Capture the cell that displays the provided text and extract its [x, y] central coordinate. 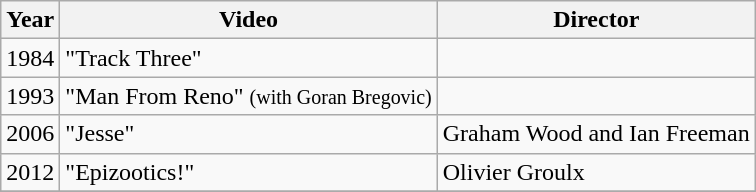
"Jesse" [248, 134]
1993 [30, 96]
1984 [30, 58]
"Man From Reno" (with Goran Bregovic) [248, 96]
Director [596, 20]
Year [30, 20]
Olivier Groulx [596, 172]
Video [248, 20]
"Epizootics!" [248, 172]
2006 [30, 134]
Graham Wood and Ian Freeman [596, 134]
2012 [30, 172]
"Track Three" [248, 58]
